Extract the [X, Y] coordinate from the center of the cell holding the provided text.  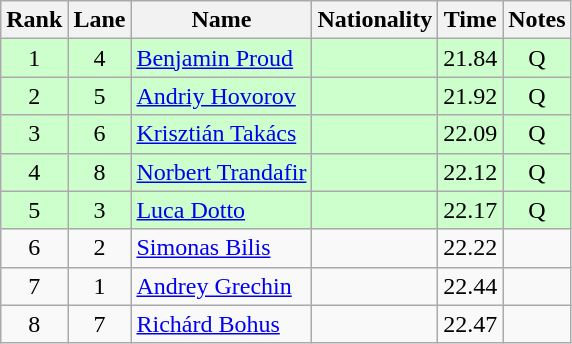
Simonas Bilis [222, 248]
Lane [100, 20]
22.44 [470, 286]
Time [470, 20]
Krisztián Takács [222, 134]
Luca Dotto [222, 210]
22.47 [470, 324]
Andriy Hovorov [222, 96]
21.84 [470, 58]
22.22 [470, 248]
Richárd Bohus [222, 324]
Norbert Trandafir [222, 172]
Name [222, 20]
Benjamin Proud [222, 58]
Rank [34, 20]
Nationality [375, 20]
Andrey Grechin [222, 286]
21.92 [470, 96]
22.09 [470, 134]
22.17 [470, 210]
Notes [537, 20]
22.12 [470, 172]
